Identify which cell holds the provided text, then report its (X, Y) central coordinate. 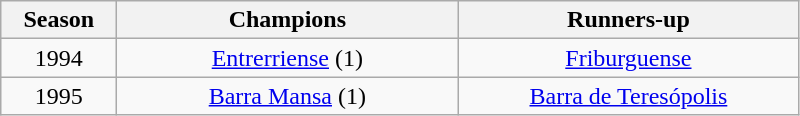
1994 (59, 58)
Season (59, 20)
Runners-up (628, 20)
1995 (59, 96)
Entrerriense (1) (288, 58)
Barra Mansa (1) (288, 96)
Barra de Teresópolis (628, 96)
Friburguense (628, 58)
Champions (288, 20)
